Pinpoint the cell where the given text exists, returning its (x, y) midpoint coordinate. 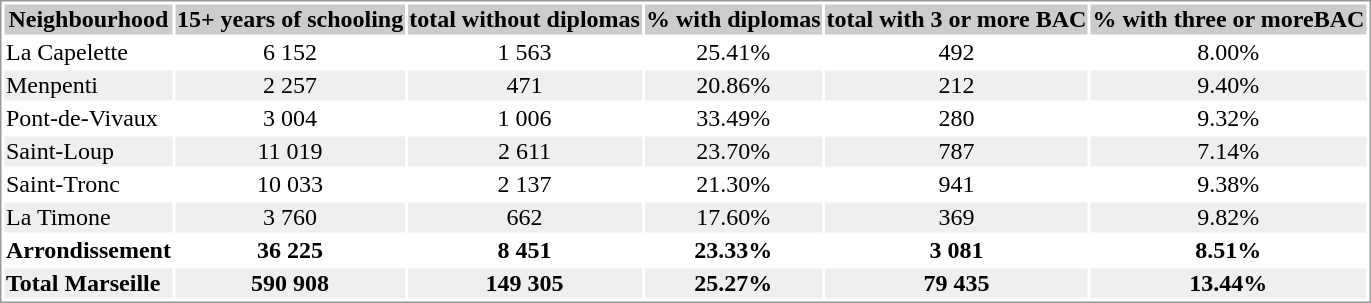
2 257 (290, 85)
Pont-de-Vivaux (88, 119)
11 019 (290, 151)
8.51% (1228, 251)
149 305 (525, 283)
7.14% (1228, 151)
8.00% (1228, 53)
33.49% (733, 119)
212 (956, 85)
25.27% (733, 283)
2 611 (525, 151)
3 004 (290, 119)
Neighbourhood (88, 19)
La Capelette (88, 53)
9.40% (1228, 85)
941 (956, 185)
9.38% (1228, 185)
23.70% (733, 151)
10 033 (290, 185)
1 563 (525, 53)
471 (525, 85)
% with diplomas (733, 19)
1 006 (525, 119)
total with 3 or more BAC (956, 19)
total without diplomas (525, 19)
2 137 (525, 185)
La Timone (88, 217)
662 (525, 217)
280 (956, 119)
6 152 (290, 53)
20.86% (733, 85)
Arrondissement (88, 251)
3 081 (956, 251)
3 760 (290, 217)
9.82% (1228, 217)
8 451 (525, 251)
Saint-Tronc (88, 185)
369 (956, 217)
36 225 (290, 251)
25.41% (733, 53)
492 (956, 53)
15+ years of schooling (290, 19)
21.30% (733, 185)
590 908 (290, 283)
23.33% (733, 251)
13.44% (1228, 283)
787 (956, 151)
Total Marseille (88, 283)
Menpenti (88, 85)
Saint-Loup (88, 151)
17.60% (733, 217)
9.32% (1228, 119)
79 435 (956, 283)
% with three or moreBAC (1228, 19)
